From the cell containing the given text, extract its center point as [x, y] coordinate. 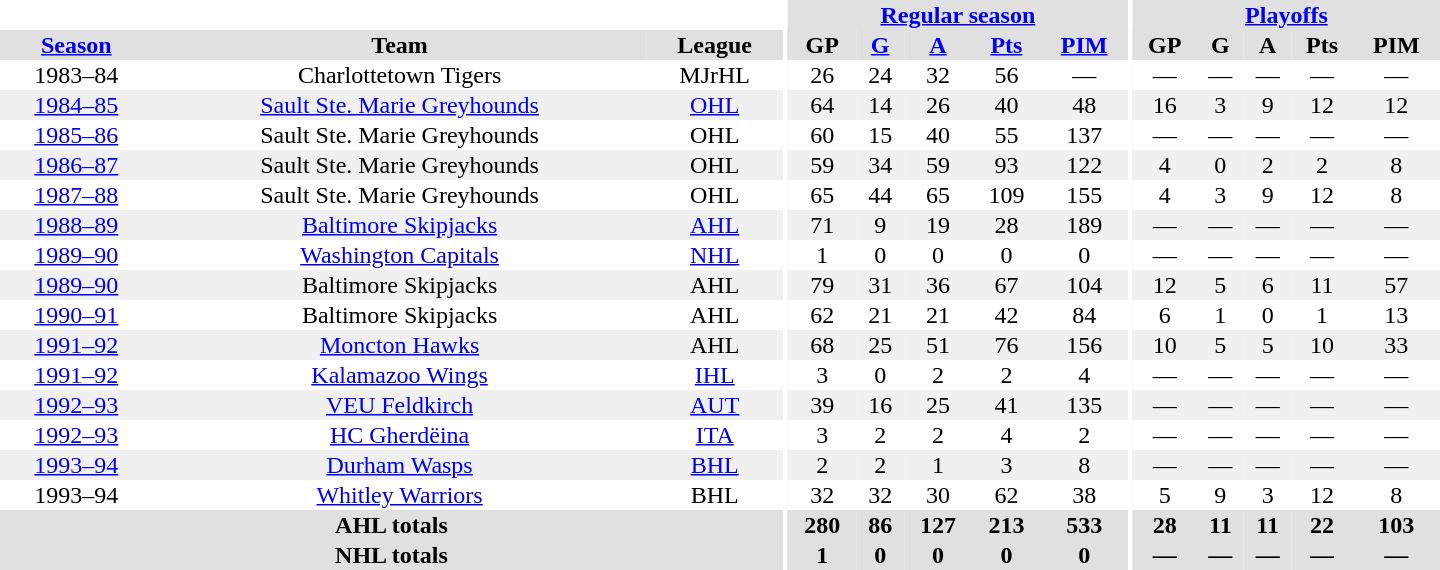
30 [938, 495]
93 [1006, 165]
22 [1322, 525]
Moncton Hawks [400, 345]
51 [938, 345]
1984–85 [76, 105]
122 [1084, 165]
135 [1084, 405]
71 [822, 225]
104 [1084, 285]
189 [1084, 225]
ITA [715, 435]
57 [1396, 285]
79 [822, 285]
39 [822, 405]
AHL totals [392, 525]
Kalamazoo Wings [400, 375]
60 [822, 135]
24 [880, 75]
103 [1396, 525]
Whitley Warriors [400, 495]
1986–87 [76, 165]
AUT [715, 405]
19 [938, 225]
533 [1084, 525]
NHL totals [392, 555]
Durham Wasps [400, 465]
1985–86 [76, 135]
33 [1396, 345]
13 [1396, 315]
67 [1006, 285]
15 [880, 135]
68 [822, 345]
84 [1084, 315]
156 [1084, 345]
48 [1084, 105]
41 [1006, 405]
1987–88 [76, 195]
League [715, 45]
36 [938, 285]
109 [1006, 195]
Washington Capitals [400, 255]
1990–91 [76, 315]
1988–89 [76, 225]
HC Gherdëina [400, 435]
280 [822, 525]
86 [880, 525]
64 [822, 105]
Charlottetown Tigers [400, 75]
42 [1006, 315]
Regular season [958, 15]
MJrHL [715, 75]
NHL [715, 255]
44 [880, 195]
34 [880, 165]
31 [880, 285]
38 [1084, 495]
VEU Feldkirch [400, 405]
76 [1006, 345]
14 [880, 105]
155 [1084, 195]
1983–84 [76, 75]
55 [1006, 135]
56 [1006, 75]
Season [76, 45]
213 [1006, 525]
137 [1084, 135]
127 [938, 525]
Team [400, 45]
Playoffs [1286, 15]
IHL [715, 375]
